Search for the cell housing the specified text and yield its [x, y] center coordinate. 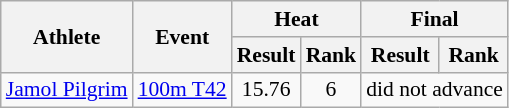
Athlete [67, 36]
100m T42 [182, 90]
15.76 [266, 90]
did not advance [434, 90]
Jamol Pilgrim [67, 90]
Event [182, 36]
6 [332, 90]
Heat [296, 19]
Final [434, 19]
